Scan for the cell matching the given text and deliver its [x, y] coordinate at center. 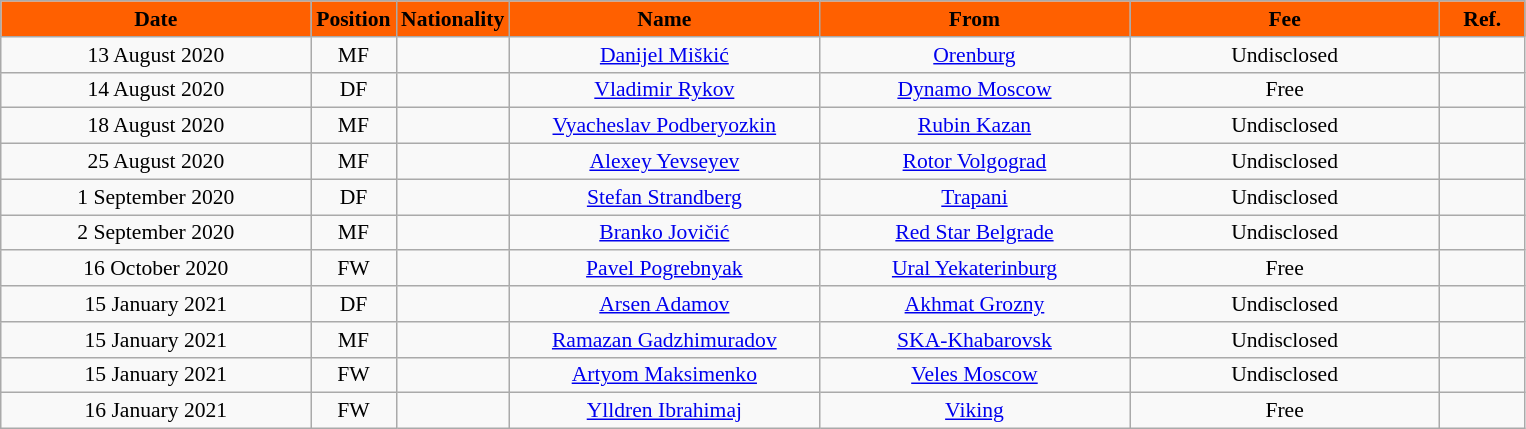
Ref. [1482, 19]
Artyom Maksimenko [664, 375]
16 October 2020 [156, 269]
18 August 2020 [156, 126]
Stefan Strandberg [664, 197]
Veles Moscow [974, 375]
Rubin Kazan [974, 126]
Vyacheslav Podberyozkin [664, 126]
Vladimir Rykov [664, 90]
Akhmat Grozny [974, 304]
Alexey Yevseyev [664, 162]
Arsen Adamov [664, 304]
Position [354, 19]
Ural Yekaterinburg [974, 269]
Danijel Miškić [664, 55]
Trapani [974, 197]
2 September 2020 [156, 233]
25 August 2020 [156, 162]
From [974, 19]
Ramazan Gadzhimuradov [664, 340]
SKA-Khabarovsk [974, 340]
13 August 2020 [156, 55]
Dynamo Moscow [974, 90]
Viking [974, 411]
14 August 2020 [156, 90]
Branko Jovičić [664, 233]
Name [664, 19]
Nationality [452, 19]
Date [156, 19]
1 September 2020 [156, 197]
Red Star Belgrade [974, 233]
Fee [1285, 19]
Orenburg [974, 55]
Ylldren Ibrahimaj [664, 411]
Rotor Volgograd [974, 162]
16 January 2021 [156, 411]
Pavel Pogrebnyak [664, 269]
